Determine the (X, Y) coordinate at the center of the cell enclosing the given text.  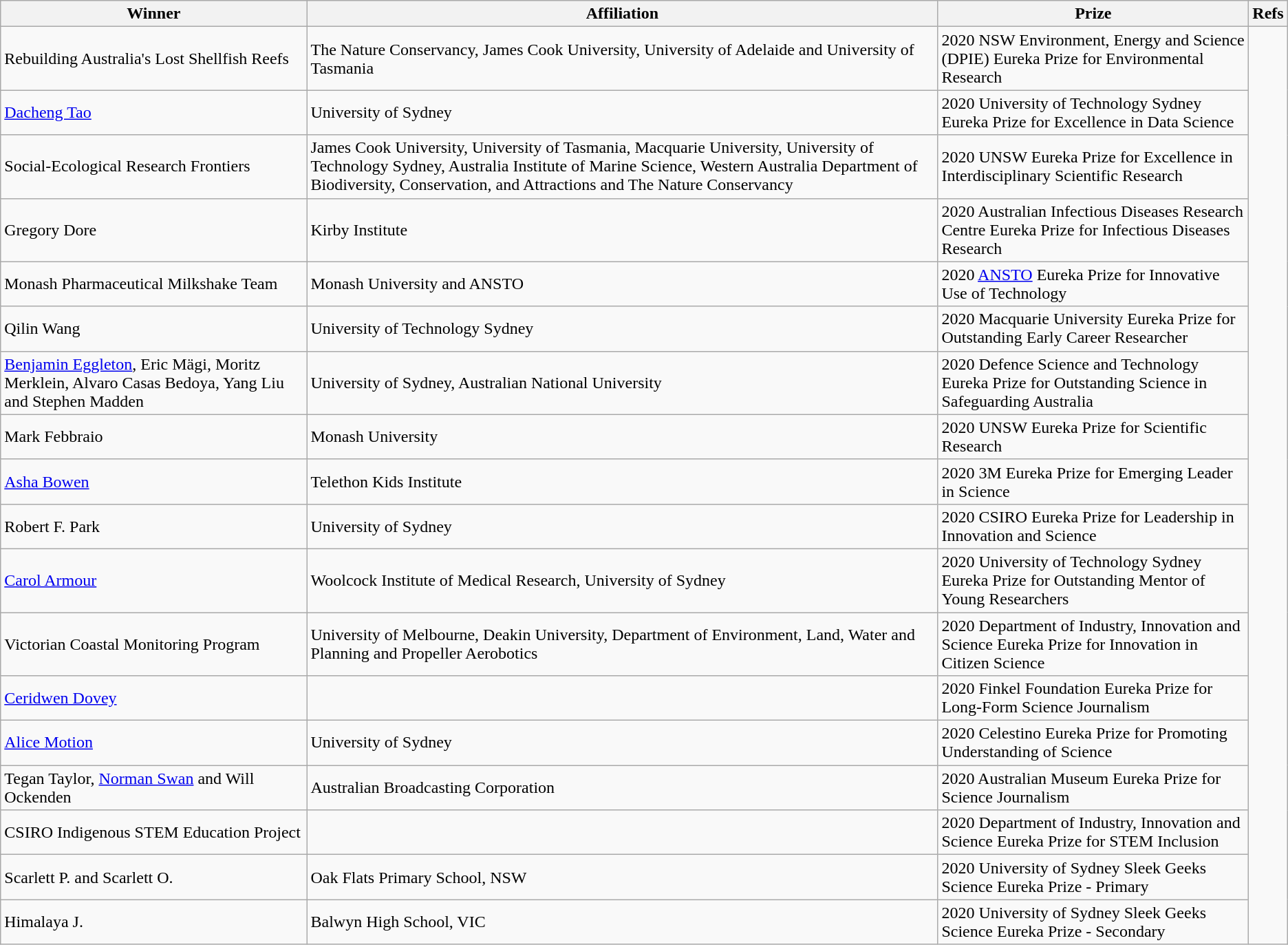
Social-Ecological Research Frontiers (154, 167)
Victorian Coastal Monitoring Program (154, 644)
2020 3M Eureka Prize for Emerging Leader in Science (1093, 482)
University of Melbourne, Deakin University, Department of Environment, Land, Water and Planning and Propeller Aerobotics (622, 644)
Mark Febbraio (154, 436)
CSIRO Indigenous STEM Education Project (154, 833)
Gregory Dore (154, 230)
2020 University of Sydney Sleek Geeks Science Eureka Prize - Secondary (1093, 922)
Ceridwen Dovey (154, 698)
2020 Defence Science and Technology Eureka Prize for Outstanding Science in Safeguarding Australia (1093, 383)
2020 Australian Infectious Diseases Research Centre Eureka Prize for Infectious Diseases Research (1093, 230)
Kirby Institute (622, 230)
Robert F. Park (154, 526)
2020 University of Technology Sydney Eureka Prize for Excellence in Data Science (1093, 113)
Monash University (622, 436)
Oak Flats Primary School, NSW (622, 877)
2020 University of Sydney Sleek Geeks Science Eureka Prize - Primary (1093, 877)
2020 UNSW Eureka Prize for Scientific Research (1093, 436)
Alice Motion (154, 743)
Rebuilding Australia's Lost Shellfish Reefs (154, 59)
2020 Macquarie University Eureka Prize for Outstanding Early Career Researcher (1093, 329)
2020 CSIRO Eureka Prize for Leadership in Innovation and Science (1093, 526)
Monash Pharmaceutical Milkshake Team (154, 284)
Woolcock Institute of Medical Research, University of Sydney (622, 580)
Prize (1093, 14)
2020 Department of Industry, Innovation and Science Eureka Prize for Innovation in Citizen Science (1093, 644)
University of Sydney, Australian National University (622, 383)
Balwyn High School, VIC (622, 922)
2020 Department of Industry, Innovation and Science Eureka Prize for STEM Inclusion (1093, 833)
2020 Finkel Foundation Eureka Prize for Long-Form Science Journalism (1093, 698)
Carol Armour (154, 580)
Monash University and ANSTO (622, 284)
Telethon Kids Institute (622, 482)
The Nature Conservancy, James Cook University, University of Adelaide and University of Tasmania (622, 59)
Winner (154, 14)
Dacheng Tao (154, 113)
Tegan Taylor, Norman Swan and Will Ockenden (154, 787)
2020 Australian Museum Eureka Prize for Science Journalism (1093, 787)
2020 Celestino Eureka Prize for Promoting Understanding of Science (1093, 743)
2020 University of Technology Sydney Eureka Prize for Outstanding Mentor of Young Researchers (1093, 580)
2020 ANSTO Eureka Prize for Innovative Use of Technology (1093, 284)
University of Technology Sydney (622, 329)
Qilin Wang (154, 329)
Australian Broadcasting Corporation (622, 787)
Himalaya J. (154, 922)
2020 NSW Environment, Energy and Science (DPIE) Eureka Prize for Environmental Research (1093, 59)
Refs (1268, 14)
Scarlett P. and Scarlett O. (154, 877)
Benjamin Eggleton, Eric Mägi, Moritz Merklein, Alvaro Casas Bedoya, Yang Liu and Stephen Madden (154, 383)
2020 UNSW Eureka Prize for Excellence in Interdisciplinary Scientific Research (1093, 167)
Affiliation (622, 14)
Asha Bowen (154, 482)
